Scan for the cell matching the given text and deliver its [x, y] coordinate at center. 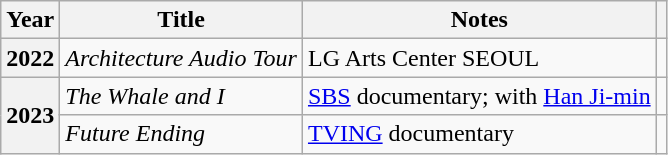
LG Arts Center SEOUL [479, 58]
Year [30, 20]
2022 [30, 58]
Architecture Audio Tour [182, 58]
Notes [479, 20]
SBS documentary; with Han Ji-min [479, 96]
The Whale and I [182, 96]
Future Ending [182, 134]
TVING documentary [479, 134]
2023 [30, 115]
Title [182, 20]
